Identify which cell holds the provided text, then report its [x, y] central coordinate. 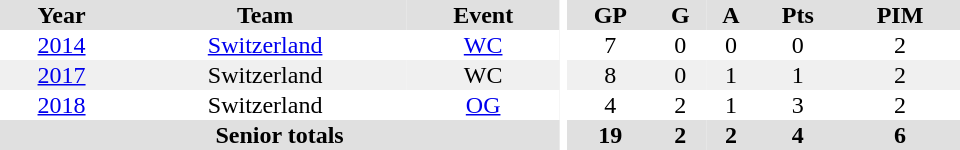
2017 [62, 75]
2018 [62, 105]
8 [610, 75]
GP [610, 15]
Team [265, 15]
OG [483, 105]
G [680, 15]
Event [483, 15]
Senior totals [280, 135]
Year [62, 15]
2014 [62, 45]
3 [798, 105]
7 [610, 45]
PIM [900, 15]
6 [900, 135]
Pts [798, 15]
19 [610, 135]
A [730, 15]
